Return the (X, Y) coordinate for the center point of the cell that contains the specified text.  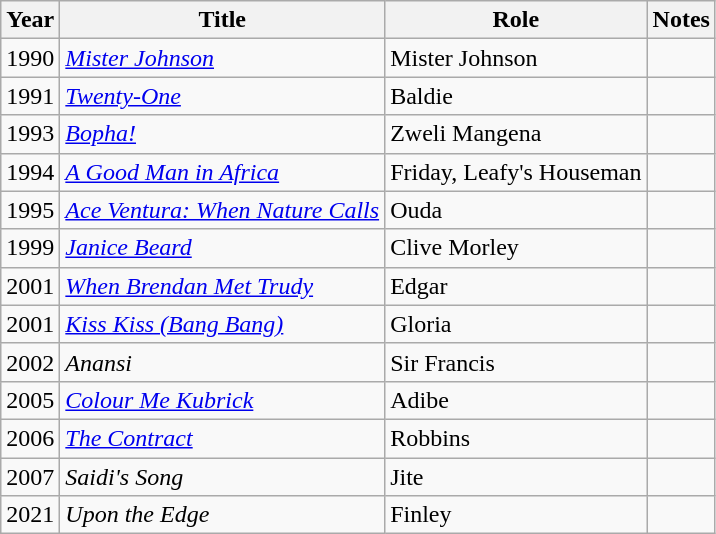
2002 (30, 362)
Title (222, 20)
Upon the Edge (222, 515)
1993 (30, 134)
1994 (30, 172)
Zweli Mangena (516, 134)
Baldie (516, 96)
Gloria (516, 324)
2006 (30, 438)
Jite (516, 477)
Saidi's Song (222, 477)
A Good Man in Africa (222, 172)
Ouda (516, 210)
Notes (681, 20)
1990 (30, 58)
2021 (30, 515)
Adibe (516, 400)
Role (516, 20)
Ace Ventura: When Nature Calls (222, 210)
Finley (516, 515)
Colour Me Kubrick (222, 400)
Clive Morley (516, 248)
2005 (30, 400)
1999 (30, 248)
Bopha! (222, 134)
When Brendan Met Trudy (222, 286)
Year (30, 20)
Kiss Kiss (Bang Bang) (222, 324)
The Contract (222, 438)
Anansi (222, 362)
Edgar (516, 286)
Robbins (516, 438)
Twenty-One (222, 96)
Sir Francis (516, 362)
1995 (30, 210)
2007 (30, 477)
Janice Beard (222, 248)
1991 (30, 96)
Friday, Leafy's Houseman (516, 172)
